Return (x, y) of the center of cell containing provided text 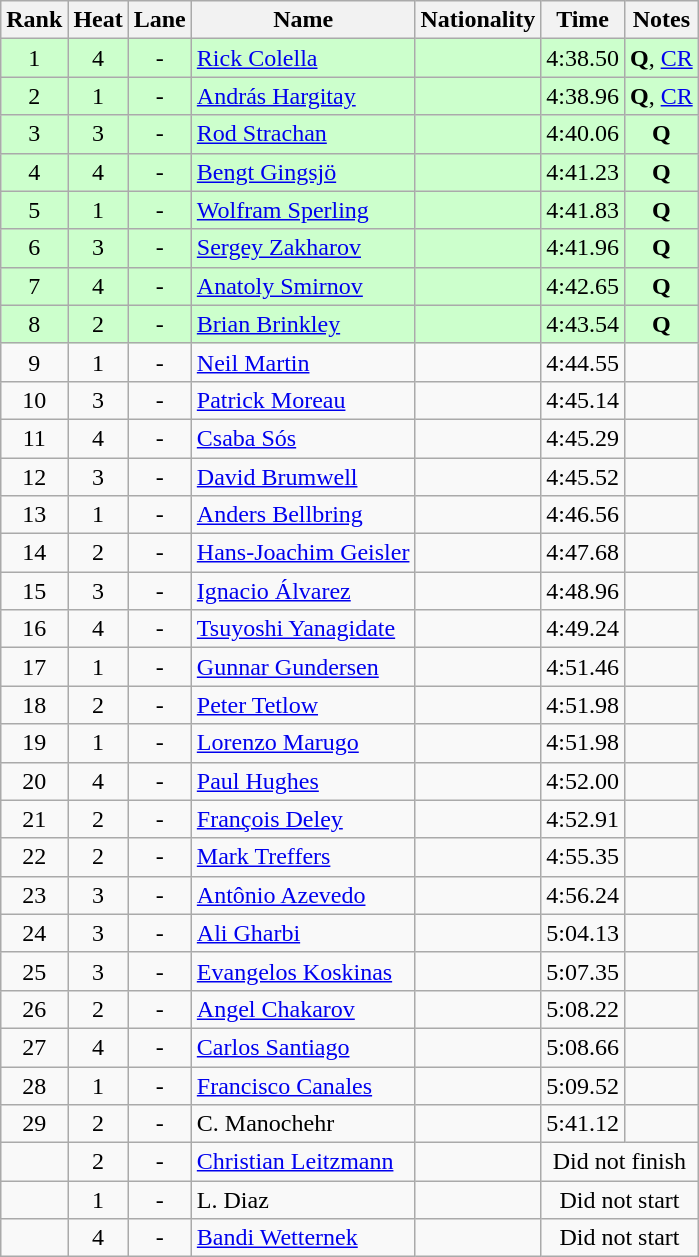
19 (34, 743)
Bengt Gingsjö (303, 172)
András Hargitay (303, 96)
Did not finish (620, 1162)
L. Diaz (303, 1200)
11 (34, 438)
Neil Martin (303, 362)
4:45.14 (583, 400)
20 (34, 781)
Angel Chakarov (303, 1009)
Lorenzo Marugo (303, 743)
4:45.52 (583, 477)
4:48.96 (583, 591)
13 (34, 515)
Francisco Canales (303, 1085)
Bandi Wetternek (303, 1238)
Brian Brinkley (303, 324)
Ignacio Álvarez (303, 591)
Carlos Santiago (303, 1047)
4:44.55 (583, 362)
4:47.68 (583, 553)
Paul Hughes (303, 781)
5:09.52 (583, 1085)
12 (34, 477)
Name (303, 20)
24 (34, 933)
4:41.96 (583, 248)
Patrick Moreau (303, 400)
Rod Strachan (303, 134)
4:41.83 (583, 210)
16 (34, 629)
4:40.06 (583, 134)
9 (34, 362)
28 (34, 1085)
Rank (34, 20)
4:51.46 (583, 667)
4:52.91 (583, 819)
4:49.24 (583, 629)
21 (34, 819)
27 (34, 1047)
Lane (160, 20)
17 (34, 667)
Rick Colella (303, 58)
Heat (98, 20)
Nationality (478, 20)
5:41.12 (583, 1124)
4:46.56 (583, 515)
Anders Bellbring (303, 515)
Time (583, 20)
25 (34, 971)
Anatoly Smirnov (303, 286)
Hans-Joachim Geisler (303, 553)
Antônio Azevedo (303, 895)
Peter Tetlow (303, 705)
Gunnar Gundersen (303, 667)
4:52.00 (583, 781)
Mark Treffers (303, 857)
5:08.22 (583, 1009)
4:56.24 (583, 895)
5 (34, 210)
4:38.50 (583, 58)
7 (34, 286)
Christian Leitzmann (303, 1162)
10 (34, 400)
Ali Gharbi (303, 933)
C. Manochehr (303, 1124)
David Brumwell (303, 477)
8 (34, 324)
26 (34, 1009)
23 (34, 895)
Notes (661, 20)
5:08.66 (583, 1047)
Csaba Sós (303, 438)
6 (34, 248)
18 (34, 705)
4:42.65 (583, 286)
Evangelos Koskinas (303, 971)
4:41.23 (583, 172)
4:38.96 (583, 96)
Tsuyoshi Yanagidate (303, 629)
29 (34, 1124)
4:45.29 (583, 438)
4:55.35 (583, 857)
5:07.35 (583, 971)
4:43.54 (583, 324)
22 (34, 857)
14 (34, 553)
15 (34, 591)
Wolfram Sperling (303, 210)
François Deley (303, 819)
Sergey Zakharov (303, 248)
5:04.13 (583, 933)
